Scan for the cell matching the given text and deliver its (X, Y) coordinate at center. 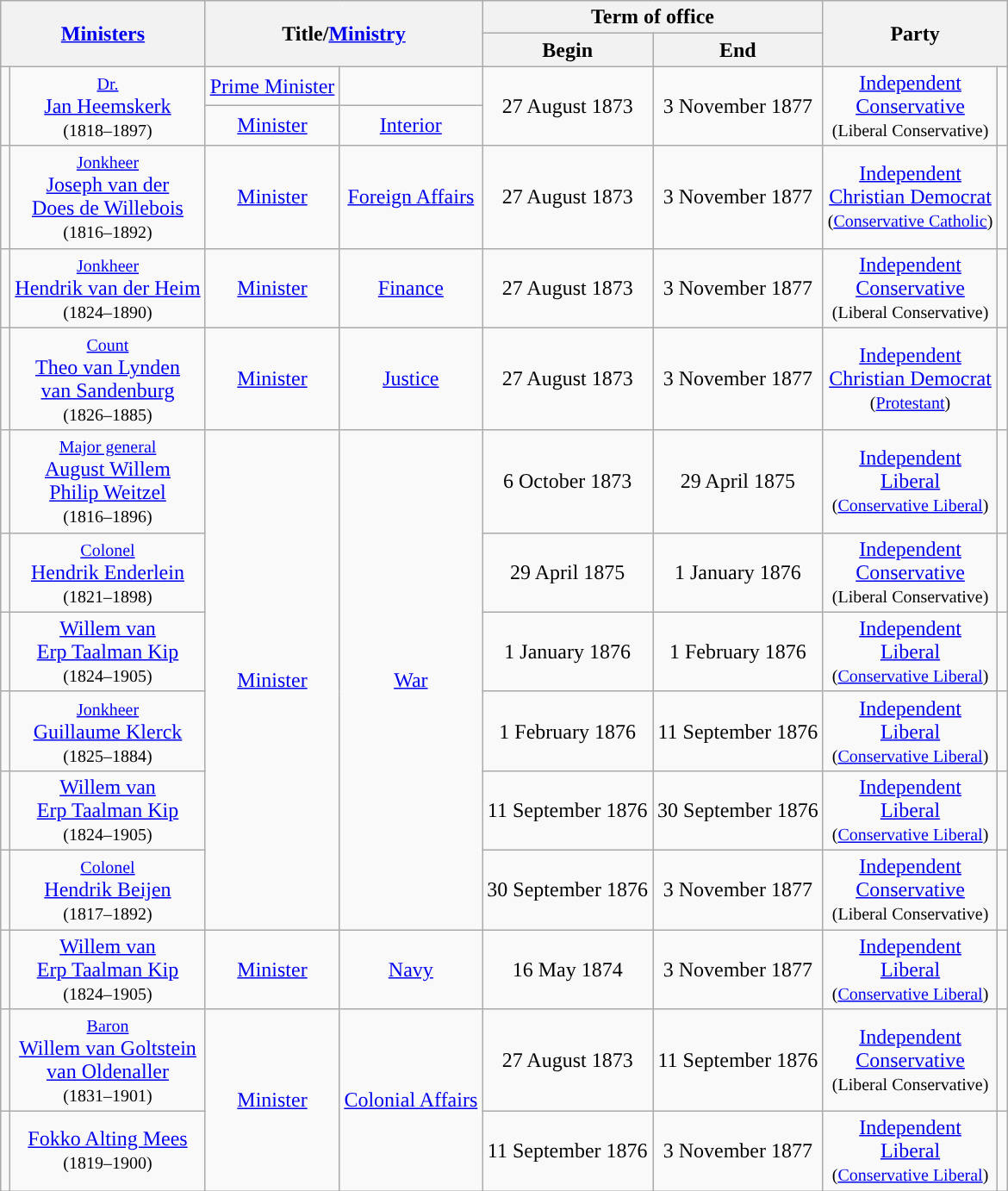
Begin (568, 50)
Independent Christian Democrat (Conservative Catholic) (910, 196)
Title/Ministry (344, 34)
Jonkheer Joseph van der Does de Willebois (1816–1892) (108, 196)
Colonial Affairs (411, 1100)
Term of office (653, 17)
6 October 1873 (568, 481)
Baron Willem van Goltstein van Oldenaller (1831–1901) (108, 1060)
Count Theo van Lynden van Sandenburg (1826–1885) (108, 379)
Colonel Hendrik Enderlein (1821–1898) (108, 572)
Independent Christian Democrat (Protestant) (910, 379)
Navy (411, 969)
Jonkheer Hendrik van der Heim (1824–1890) (108, 288)
Party (915, 34)
Prime Minister (272, 86)
Foreign Affairs (411, 196)
Jonkheer Guillaume Klerck (1825–1884) (108, 731)
Major general August Willem Philip Weitzel (1816–1896) (108, 481)
Finance (411, 288)
Fokko Alting Mees (1819–1900) (108, 1151)
End (738, 50)
16 May 1874 (568, 969)
Ministers (103, 34)
War (411, 679)
Colonel Hendrik Beijen (1817–1892) (108, 889)
Interior (411, 126)
Justice (411, 379)
Dr. Jan Heemskerk (1818–1897) (108, 106)
